Return the (X, Y) coordinate for the center point of the cell that contains the specified text.  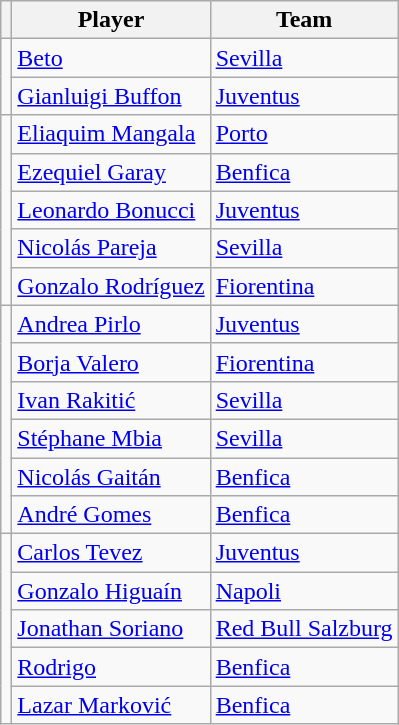
Ivan Rakitić (111, 400)
André Gomes (111, 515)
Leonardo Bonucci (111, 210)
Borja Valero (111, 362)
Napoli (304, 591)
Gonzalo Higuaín (111, 591)
Eliaquim Mangala (111, 134)
Red Bull Salzburg (304, 629)
Carlos Tevez (111, 553)
Team (304, 20)
Lazar Marković (111, 705)
Stéphane Mbia (111, 438)
Jonathan Soriano (111, 629)
Porto (304, 134)
Player (111, 20)
Ezequiel Garay (111, 172)
Rodrigo (111, 667)
Nicolás Pareja (111, 248)
Gonzalo Rodríguez (111, 286)
Nicolás Gaitán (111, 477)
Gianluigi Buffon (111, 96)
Beto (111, 58)
Andrea Pirlo (111, 324)
